Capture the cell that displays the provided text and extract its (x, y) central coordinate. 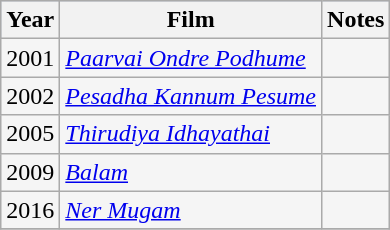
2001 (30, 58)
Pesadha Kannum Pesume (191, 96)
Balam (191, 172)
2009 (30, 172)
Ner Mugam (191, 210)
2002 (30, 96)
Thirudiya Idhayathai (191, 134)
Paarvai Ondre Podhume (191, 58)
2016 (30, 210)
Film (191, 20)
Year (30, 20)
2005 (30, 134)
Notes (356, 20)
